Locate the cell with the specified text and output its (x, y) center coordinate. 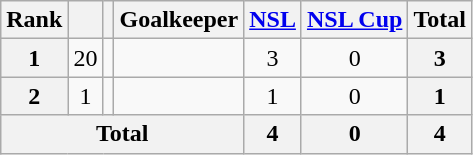
Goalkeeper (179, 20)
2 (34, 96)
20 (86, 58)
Rank (34, 20)
NSL (273, 20)
NSL Cup (354, 20)
